Return [X, Y] of the center of cell containing provided text 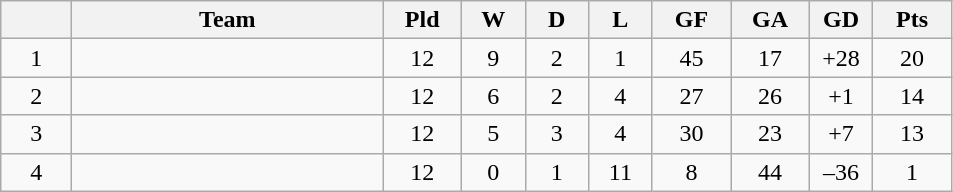
23 [770, 134]
Team [228, 20]
+28 [841, 58]
14 [912, 96]
27 [692, 96]
GD [841, 20]
+7 [841, 134]
5 [493, 134]
26 [770, 96]
GA [770, 20]
11 [621, 172]
44 [770, 172]
Pts [912, 20]
6 [493, 96]
9 [493, 58]
L [621, 20]
8 [692, 172]
13 [912, 134]
W [493, 20]
D [557, 20]
GF [692, 20]
Pld [422, 20]
–36 [841, 172]
20 [912, 58]
+1 [841, 96]
0 [493, 172]
30 [692, 134]
17 [770, 58]
45 [692, 58]
